Scan for the cell matching the given text and deliver its [x, y] coordinate at center. 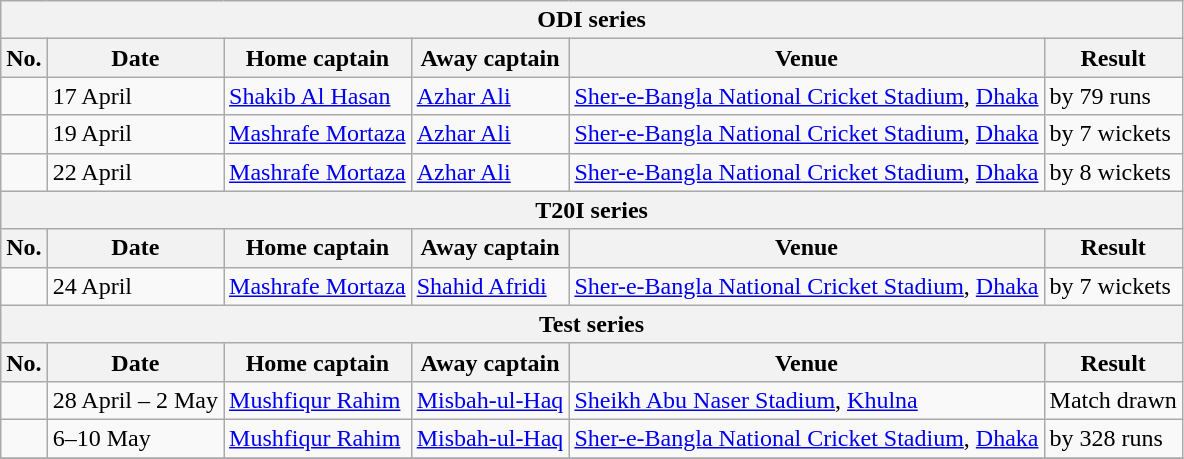
24 April [135, 286]
Test series [592, 324]
19 April [135, 134]
22 April [135, 172]
Shakib Al Hasan [318, 96]
ODI series [592, 20]
by 8 wickets [1113, 172]
by 79 runs [1113, 96]
17 April [135, 96]
Shahid Afridi [490, 286]
Match drawn [1113, 400]
T20I series [592, 210]
by 328 runs [1113, 438]
28 April – 2 May [135, 400]
Sheikh Abu Naser Stadium, Khulna [806, 400]
6–10 May [135, 438]
